Capture the cell that displays the provided text and extract its [X, Y] central coordinate. 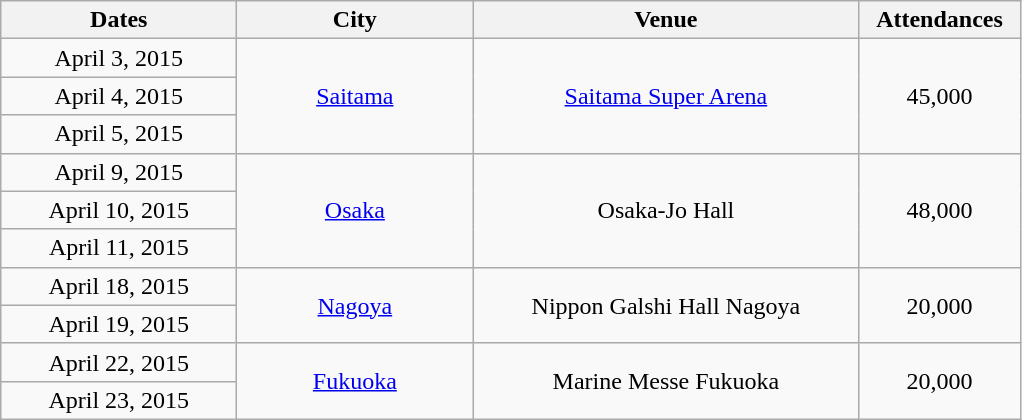
Venue [666, 20]
April 4, 2015 [119, 96]
April 18, 2015 [119, 286]
Saitama Super Arena [666, 96]
Dates [119, 20]
Nagoya [355, 305]
45,000 [940, 96]
Attendances [940, 20]
48,000 [940, 210]
April 19, 2015 [119, 324]
April 23, 2015 [119, 400]
Osaka [355, 210]
Osaka-Jo Hall [666, 210]
April 22, 2015 [119, 362]
Saitama [355, 96]
Marine Messe Fukuoka [666, 381]
April 5, 2015 [119, 134]
April 9, 2015 [119, 172]
City [355, 20]
Fukuoka [355, 381]
April 3, 2015 [119, 58]
April 10, 2015 [119, 210]
Nippon Galshi Hall Nagoya [666, 305]
April 11, 2015 [119, 248]
